Identify which cell holds the provided text, then report its [X, Y] central coordinate. 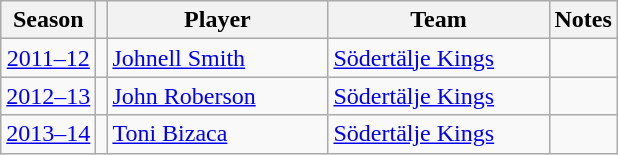
Team [438, 20]
2013–14 [48, 134]
John Roberson [218, 96]
Season [48, 20]
Toni Bizaca [218, 134]
Johnell Smith [218, 58]
2012–13 [48, 96]
Notes [583, 20]
Player [218, 20]
2011–12 [48, 58]
